Determine the (x, y) coordinate at the center of the cell enclosing the given text.  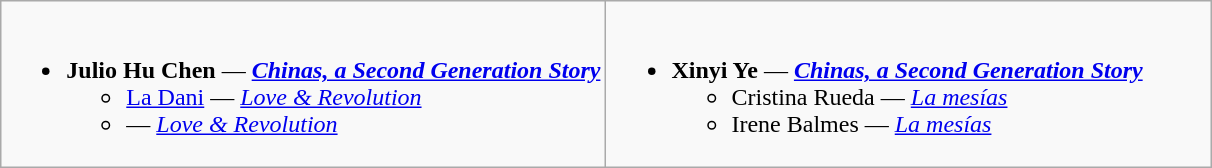
Julio Hu Chen — Chinas, a Second Generation StoryLa Dani — Love & Revolution — Love & Revolution (304, 84)
Xinyi Ye — Chinas, a Second Generation StoryCristina Rueda — La mesíasIrene Balmes — La mesías (908, 84)
